Determine the (x, y) coordinate at the center of the cell enclosing the given text.  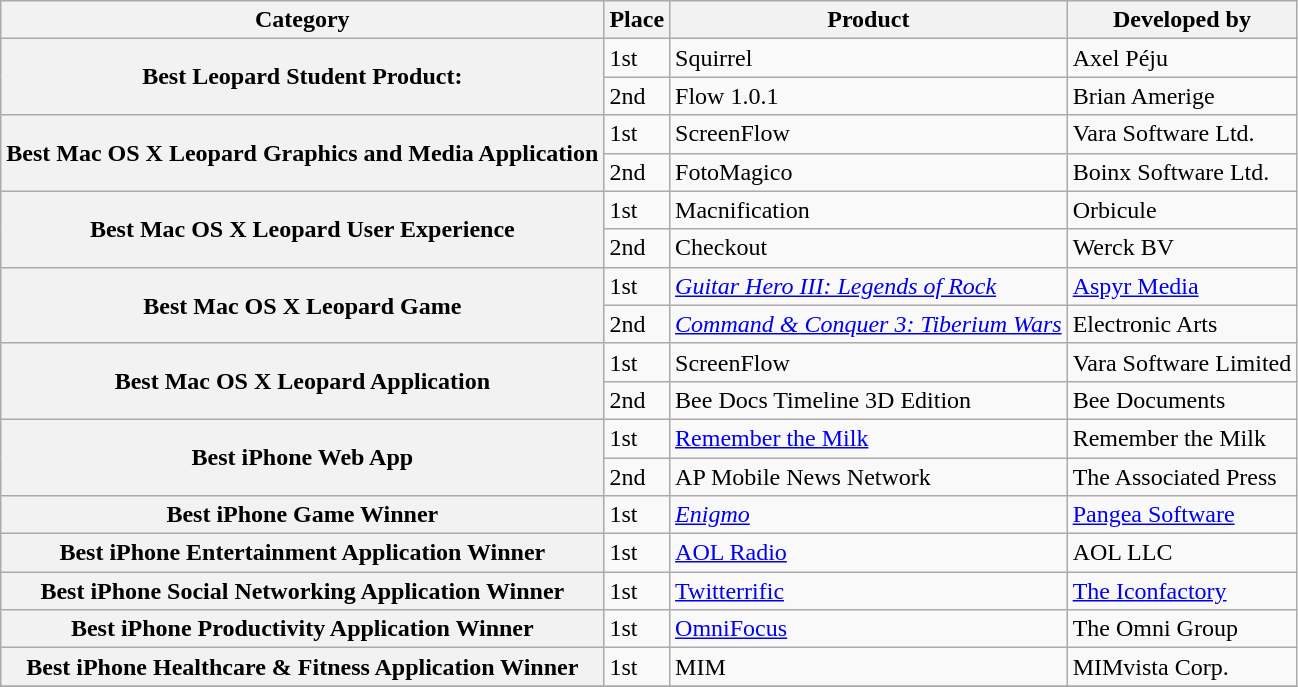
Werck BV (1182, 248)
Pangea Software (1182, 515)
Best iPhone Web App (302, 457)
Best iPhone Game Winner (302, 515)
AOL LLC (1182, 553)
The Omni Group (1182, 629)
Best iPhone Healthcare & Fitness Application Winner (302, 667)
Product (869, 20)
AOL Radio (869, 553)
Bee Documents (1182, 400)
Command & Conquer 3: Tiberium Wars (869, 324)
Best iPhone Entertainment Application Winner (302, 553)
Best Mac OS X Leopard Game (302, 305)
Best Mac OS X Leopard User Experience (302, 229)
Place (637, 20)
FotoMagico (869, 172)
Flow 1.0.1 (869, 96)
Developed by (1182, 20)
Vara Software Limited (1182, 362)
Best Mac OS X Leopard Graphics and Media Application (302, 153)
Category (302, 20)
MIMvista Corp. (1182, 667)
Twitterrific (869, 591)
Best Mac OS X Leopard Application (302, 381)
The Associated Press (1182, 477)
Best iPhone Productivity Application Winner (302, 629)
The Iconfactory (1182, 591)
Bee Docs Timeline 3D Edition (869, 400)
Brian Amerige (1182, 96)
AP Mobile News Network (869, 477)
Electronic Arts (1182, 324)
Boinx Software Ltd. (1182, 172)
Checkout (869, 248)
Macnification (869, 210)
Vara Software Ltd. (1182, 134)
OmniFocus (869, 629)
Best Leopard Student Product: (302, 77)
Orbicule (1182, 210)
MIM (869, 667)
Enigmo (869, 515)
Guitar Hero III: Legends of Rock (869, 286)
Squirrel (869, 58)
Axel Péju (1182, 58)
Aspyr Media (1182, 286)
Best iPhone Social Networking Application Winner (302, 591)
